Scan for the cell matching the given text and deliver its [x, y] coordinate at center. 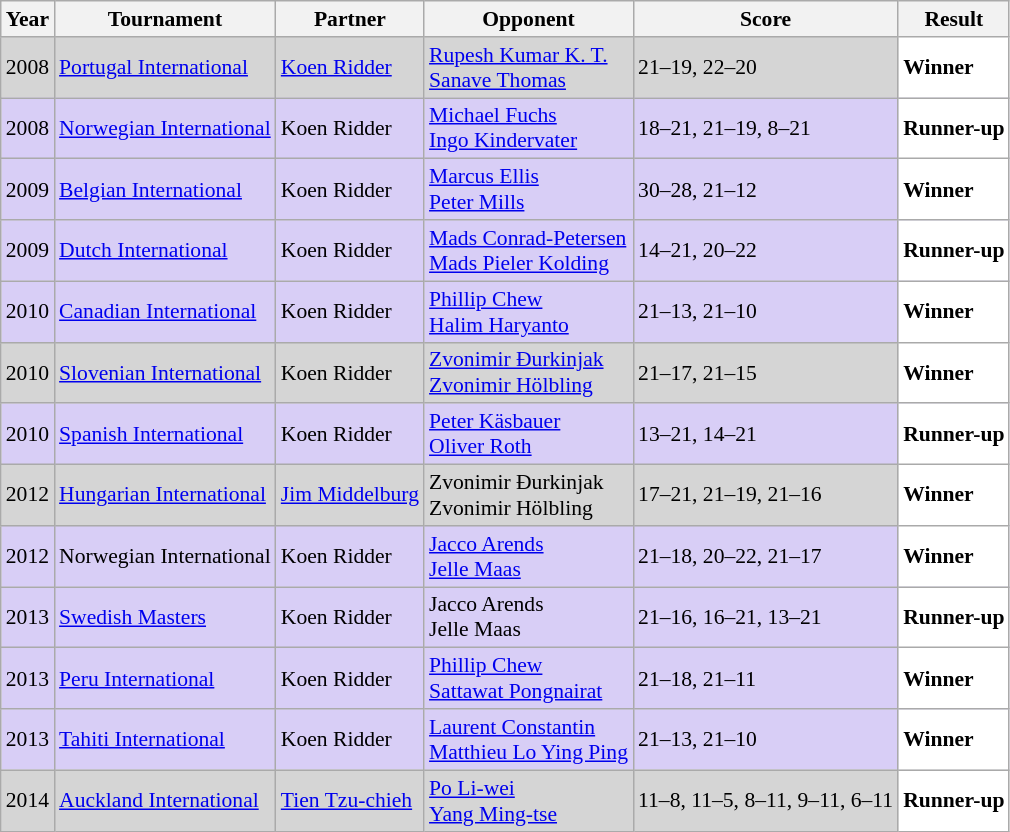
21–18, 21–11 [766, 678]
Swedish Masters [165, 618]
11–8, 11–5, 8–11, 9–11, 6–11 [766, 800]
2014 [28, 800]
30–28, 21–12 [766, 190]
Peru International [165, 678]
Mads Conrad-Petersen Mads Pieler Kolding [528, 250]
Spanish International [165, 434]
21–19, 22–20 [766, 68]
14–21, 20–22 [766, 250]
Phillip Chew Halim Haryanto [528, 312]
Jim Middelburg [350, 496]
Slovenian International [165, 372]
Tien Tzu-chieh [350, 800]
18–21, 21–19, 8–21 [766, 128]
Hungarian International [165, 496]
21–18, 20–22, 21–17 [766, 556]
Partner [350, 19]
21–16, 16–21, 13–21 [766, 618]
Opponent [528, 19]
Marcus Ellis Peter Mills [528, 190]
Po Li-wei Yang Ming-tse [528, 800]
17–21, 21–19, 21–16 [766, 496]
Michael Fuchs Ingo Kindervater [528, 128]
21–17, 21–15 [766, 372]
Tahiti International [165, 740]
Dutch International [165, 250]
Peter Käsbauer Oliver Roth [528, 434]
Rupesh Kumar K. T. Sanave Thomas [528, 68]
Belgian International [165, 190]
Auckland International [165, 800]
Result [954, 19]
Year [28, 19]
Canadian International [165, 312]
Phillip Chew Sattawat Pongnairat [528, 678]
Score [766, 19]
Laurent Constantin Matthieu Lo Ying Ping [528, 740]
Tournament [165, 19]
Portugal International [165, 68]
13–21, 14–21 [766, 434]
